Search for the cell housing the specified text and yield its [x, y] center coordinate. 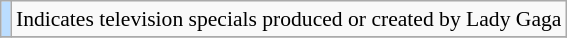
Indicates television specials produced or created by Lady Gaga [289, 19]
